Provide the (x, y) coordinate of the cell's center where the given text is located.  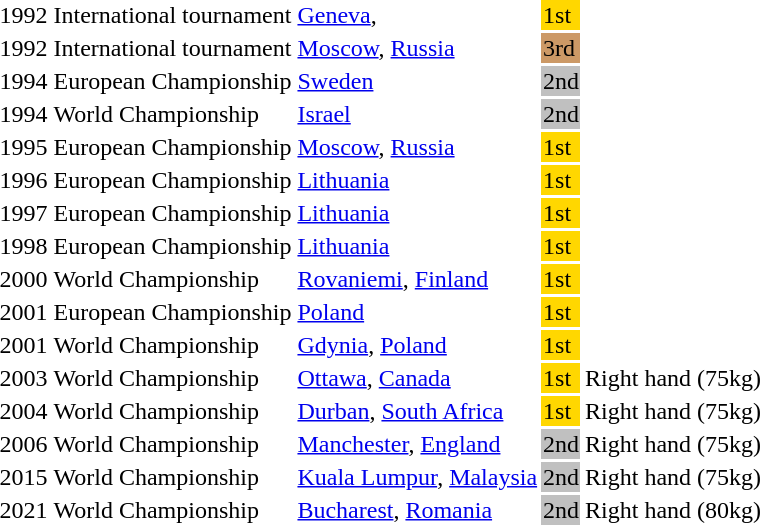
Ottawa, Canada (418, 378)
Manchester, England (418, 444)
Sweden (418, 81)
Rovaniemi, Finland (418, 279)
Gdynia, Poland (418, 345)
3rd (562, 48)
Bucharest, Romania (418, 510)
Poland (418, 312)
Israel (418, 114)
Durban, South Africa (418, 411)
Kuala Lumpur, Malaysia (418, 477)
Geneva, (418, 15)
